From the cell containing the given text, extract its center point as (X, Y) coordinate. 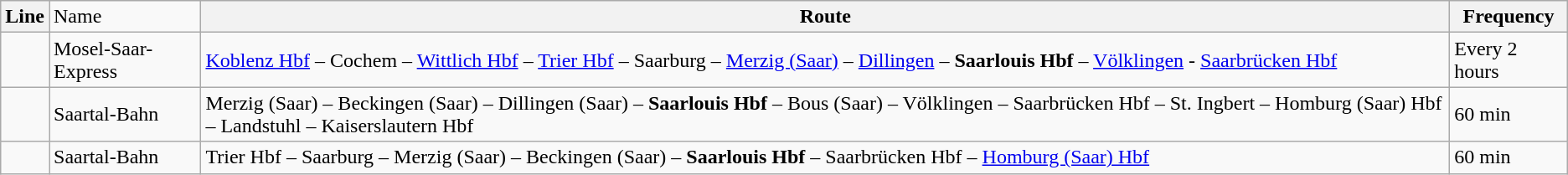
Route (826, 17)
Every 2 hours (1509, 60)
Frequency (1509, 17)
Line (25, 17)
Koblenz Hbf – Cochem – Wittlich Hbf – Trier Hbf – Saarburg – Merzig (Saar) – Dillingen – Saarlouis Hbf – Völklingen - Saarbrücken Hbf (826, 60)
Mosel-Saar-Express (124, 60)
Name (124, 17)
Trier Hbf – Saarburg – Merzig (Saar) – Beckingen (Saar) – Saarlouis Hbf – Saarbrücken Hbf – Homburg (Saar) Hbf (826, 157)
